Scan for the cell matching the given text and deliver its (x, y) coordinate at center. 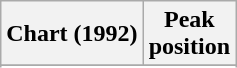
Chart (1992) (72, 34)
Peakposition (189, 34)
